Determine the [X, Y] coordinate at the center of the cell enclosing the given text.  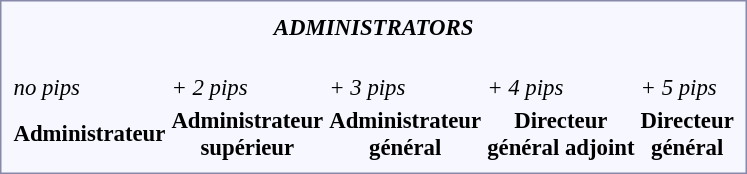
+ 5 pips [687, 74]
ADMINISTRATORS [374, 27]
+ 4 pips [561, 74]
Administrateur supérieur [248, 134]
Directeur général adjoint [561, 134]
+ 3 pips [406, 74]
Administrateur général [406, 134]
Administrateur [90, 134]
Directeur général [687, 134]
+ 2 pips [248, 74]
no pips [90, 74]
